Find where the given text appears and provide that cell's center as (X, Y) coordinate. 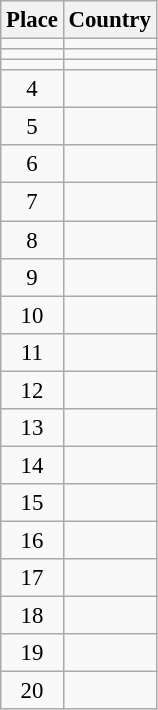
8 (32, 240)
18 (32, 616)
9 (32, 277)
11 (32, 352)
17 (32, 578)
14 (32, 465)
Country (110, 20)
15 (32, 503)
4 (32, 89)
6 (32, 165)
Place (32, 20)
10 (32, 315)
7 (32, 202)
5 (32, 127)
13 (32, 428)
19 (32, 653)
16 (32, 540)
12 (32, 390)
20 (32, 691)
